Extract the [x, y] coordinate from the center of the cell holding the provided text.  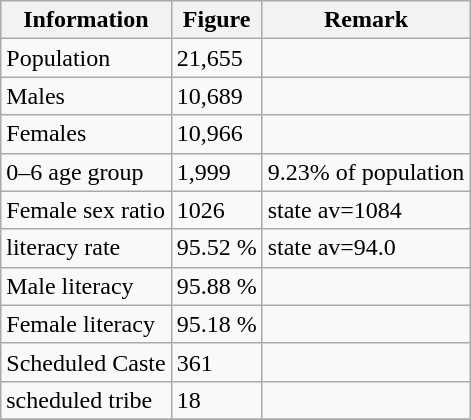
Information [86, 20]
Figure [216, 20]
state av=1084 [366, 210]
Females [86, 134]
Male literacy [86, 286]
95.88 % [216, 286]
21,655 [216, 58]
1026 [216, 210]
95.18 % [216, 324]
literacy rate [86, 248]
0–6 age group [86, 172]
361 [216, 362]
state av=94.0 [366, 248]
Female literacy [86, 324]
18 [216, 400]
9.23% of population [366, 172]
Remark [366, 20]
10,689 [216, 96]
Males [86, 96]
scheduled tribe [86, 400]
1,999 [216, 172]
95.52 % [216, 248]
Scheduled Caste [86, 362]
10,966 [216, 134]
Population [86, 58]
Female sex ratio [86, 210]
